Return (X, Y) of the center of cell containing provided text 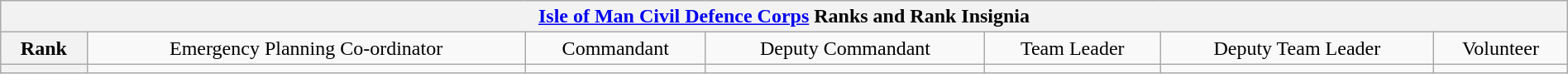
Rank (44, 48)
Volunteer (1501, 48)
Isle of Man Civil Defence Corps Ranks and Rank Insignia (784, 17)
Deputy Commandant (845, 48)
Emergency Planning Co-ordinator (306, 48)
Commandant (615, 48)
Team Leader (1073, 48)
Deputy Team Leader (1297, 48)
